Extract the [X, Y] coordinate from the center of the cell holding the provided text.  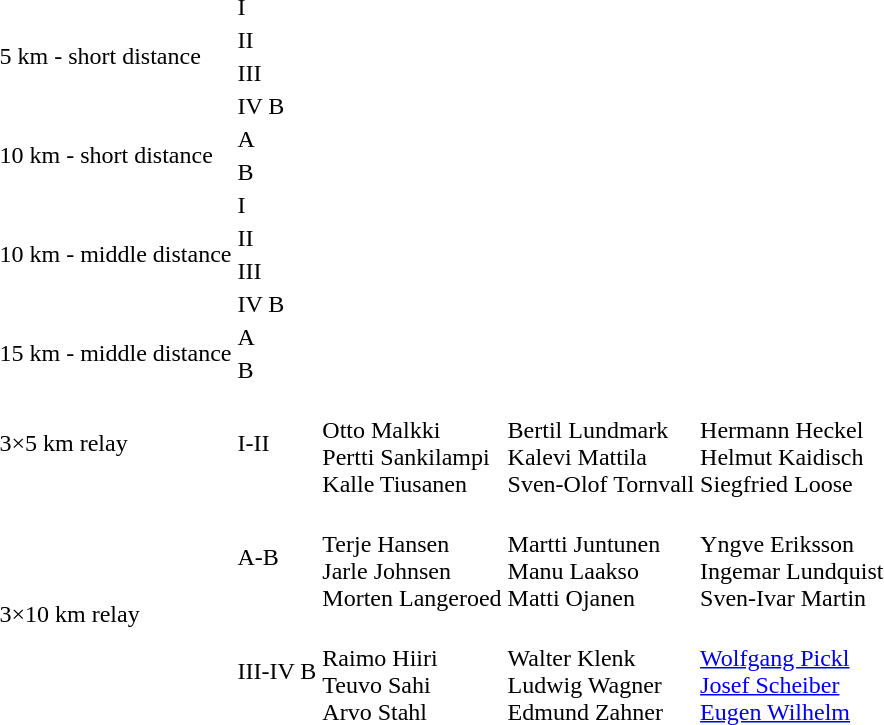
Otto Malkki Pertti Sankilampi Kalle Tiusanen [412, 444]
Terje Hansen Jarle Johnsen Morten Langeroed [412, 558]
Martti Juntunen Manu Laakso Matti Ojanen [601, 558]
A-B [277, 558]
I [277, 205]
I-II [277, 444]
Bertil Lundmark Kalevi Mattila Sven-Olof Tornvall [601, 444]
